Return [x, y] of the center of cell containing provided text 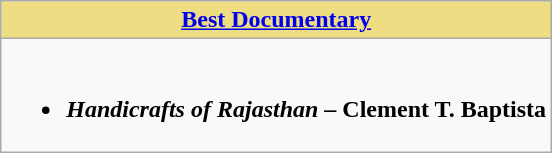
Best Documentary [276, 20]
Handicrafts of Rajasthan – Clement T. Baptista [276, 96]
